Return [X, Y] of the center of cell containing provided text 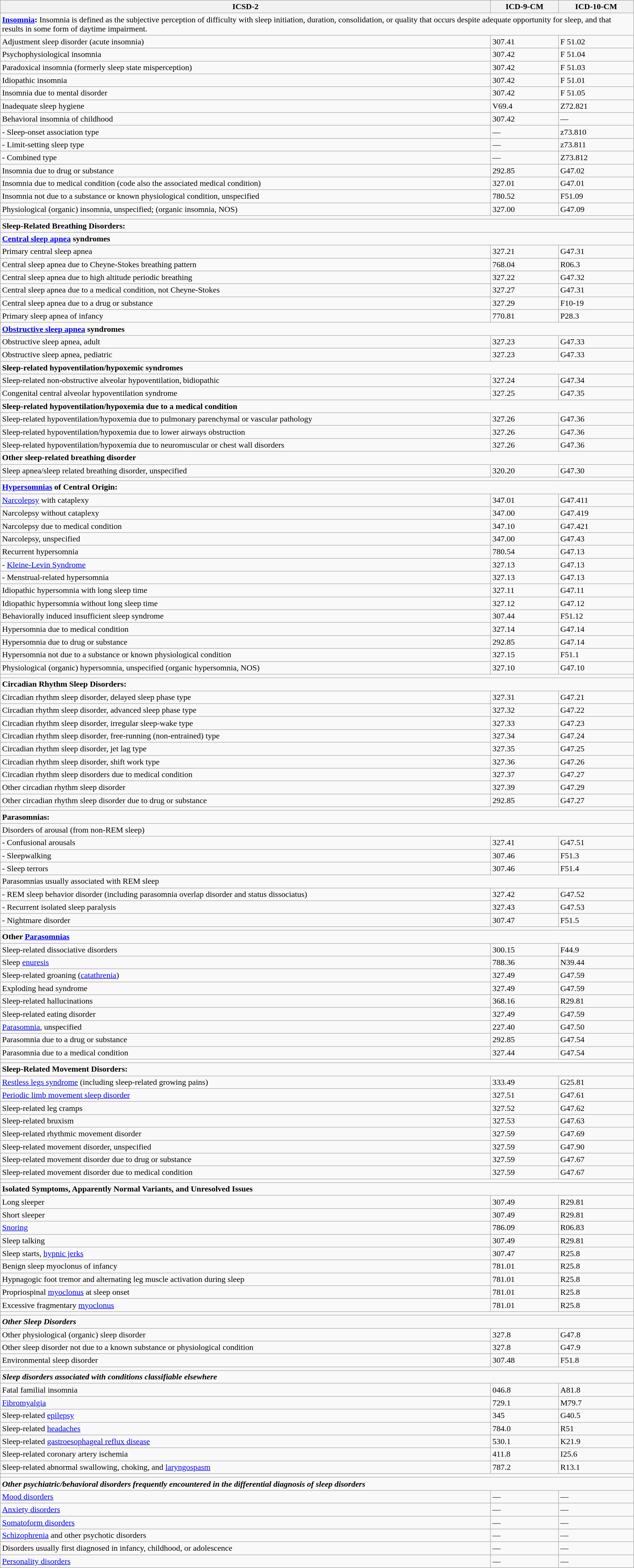
Idiopathic hypersomnia without long sleep time [246, 603]
Fibromyalgia [246, 1403]
327.21 [524, 252]
M79.7 [596, 1403]
Circadian rhythm sleep disorder, free-running (non-entrained) type [246, 736]
Hypersomnias of Central Origin: [317, 487]
307.44 [524, 616]
z73.811 [596, 145]
333.49 [524, 1082]
Insomnia due to drug or substance [246, 170]
G47.35 [596, 393]
R13.1 [596, 1467]
347.10 [524, 526]
327.34 [524, 736]
Insomnia due to medical condition (code also the associated medical condition) [246, 184]
Obstructive sleep apnea syndromes [317, 329]
Sleep-related movement disorder due to drug or substance [246, 1160]
Physiological (organic) insomnia, unspecified; (organic insomnia, NOS) [246, 209]
368.16 [524, 1001]
327.10 [524, 668]
Hypersomnia due to drug or substance [246, 642]
Periodic limb movement sleep disorder [246, 1095]
Circadian rhythm sleep disorder, irregular sleep-wake type [246, 723]
F51.8 [596, 1360]
Psychophysiological insomnia [246, 55]
Primary central sleep apnea [246, 252]
Obstructive sleep apnea, adult [246, 342]
Sleep-related epilepsy [246, 1416]
327.27 [524, 290]
327.33 [524, 723]
347.01 [524, 500]
Idiopathic hypersomnia with long sleep time [246, 590]
- Menstrual-related hypersomnia [246, 578]
N39.44 [596, 963]
327.35 [524, 749]
Personality disorders [246, 1561]
Sleep talking [246, 1241]
R06.83 [596, 1228]
Isolated Symptoms, Apparently Normal Variants, and Unresolved Issues [317, 1189]
Circadian Rhythm Sleep Disorders: [317, 684]
Snoring [246, 1228]
327.24 [524, 381]
Sleep-related dissociative disorders [246, 950]
Long sleeper [246, 1202]
Sleep-related hypoventilation/hypoxemia due to lower airways obstruction [246, 432]
Parasomnias: [317, 817]
G47.63 [596, 1121]
A81.8 [596, 1390]
Central sleep apnea due to Cheyne-Stokes breathing pattern [246, 264]
Parasomnia due to a drug or substance [246, 1040]
Propriospinal myoclonus at sleep onset [246, 1292]
I25.6 [596, 1454]
Other physiological (organic) sleep disorder [246, 1334]
Congenital central alveolar hypoventilation syndrome [246, 393]
784.0 [524, 1429]
327.44 [524, 1053]
Short sleeper [246, 1215]
Z72.821 [596, 106]
Sleep-related headaches [246, 1429]
G47.32 [596, 277]
F51.3 [596, 856]
- Kleine-Levin Syndrome [246, 564]
Idiopathic insomnia [246, 80]
Sleep-related hypoventilation/hypoxemia due to neuromuscular or chest wall disorders [246, 445]
Restless legs syndrome (including sleep-related growing pains) [246, 1082]
G47.34 [596, 381]
G47.8 [596, 1334]
327.52 [524, 1108]
Sleep-related hypoventilation/hypoxemic syndromes [317, 367]
Other Parasomnias [317, 937]
Sleep-related groaning (catathrenia) [246, 975]
Sleep-related hallucinations [246, 1001]
Excessive fragmentary myoclonus [246, 1305]
Sleep-Related Breathing Disorders: [317, 226]
780.54 [524, 552]
G40.5 [596, 1416]
- Nightmare disorder [246, 920]
Narcolepsy, unspecified [246, 539]
G47.12 [596, 603]
Other circadian rhythm sleep disorder due to drug or substance [246, 800]
ICD-9-CM [524, 7]
G47.24 [596, 736]
G47.61 [596, 1095]
307.41 [524, 42]
327.39 [524, 788]
046.8 [524, 1390]
Sleep-related bruxism [246, 1121]
G47.9 [596, 1348]
Sleep-related movement disorder due to medical condition [246, 1173]
Sleep-related movement disorder, unspecified [246, 1147]
Sleep-Related Movement Disorders: [317, 1069]
- Limit-setting sleep type [246, 145]
Paradoxical insomnia (formerly sleep state misperception) [246, 67]
R06.3 [596, 264]
327.22 [524, 277]
Sleep-related coronary artery ischemia [246, 1454]
770.81 [524, 316]
R51 [596, 1429]
F51.5 [596, 920]
Hypnagogic foot tremor and alternating leg muscle activation during sleep [246, 1279]
Environmental sleep disorder [246, 1360]
Recurrent hypersomnia [246, 552]
Narcolepsy without cataplexy [246, 513]
F 51.05 [596, 93]
G47.23 [596, 723]
327.42 [524, 894]
- Confusional arousals [246, 843]
- REM sleep behavior disorder (including parasomnia overlap disorder and status dissociatus) [246, 894]
Adjustment sleep disorder (acute insomnia) [246, 42]
G47.09 [596, 209]
G47.10 [596, 668]
K21.9 [596, 1441]
327.29 [524, 303]
327.25 [524, 393]
G47.29 [596, 788]
Fatal familial insomnia [246, 1390]
- Sleep-onset association type [246, 132]
Hypersomnia not due to a substance or known physiological condition [246, 655]
327.36 [524, 761]
327.00 [524, 209]
z73.810 [596, 132]
F 51.04 [596, 55]
327.43 [524, 907]
Parasomnias usually associated with REM sleep [317, 881]
Narcolepsy with cataplexy [246, 500]
Primary sleep apnea of infancy [246, 316]
Mood disorders [246, 1497]
Exploding head syndrome [246, 988]
411.8 [524, 1454]
F 51.02 [596, 42]
Hypersomnia due to medical condition [246, 629]
Parasomnia, unspecified [246, 1027]
Sleep-related gastroesophageal reflux disease [246, 1441]
Sleep-related hypoventilation/hypoxemia due to a medical condition [317, 406]
Physiological (organic) hypersomnia, unspecified (organic hypersomnia, NOS) [246, 668]
ICSD-2 [246, 7]
Sleep-related non-obstructive alveolar hypoventilation, bidiopathic [246, 381]
ICD-10-CM [596, 7]
Other circadian rhythm sleep disorder [246, 788]
Behavioral insomnia of childhood [246, 119]
G47.411 [596, 500]
F51.12 [596, 616]
Inadequate sleep hygiene [246, 106]
320.20 [524, 471]
F44.9 [596, 950]
729.1 [524, 1403]
327.53 [524, 1121]
G47.21 [596, 697]
G47.53 [596, 907]
G47.26 [596, 761]
- Combined type [246, 157]
G47.62 [596, 1108]
Disorders of arousal (from non-REM sleep) [317, 830]
G47.30 [596, 471]
Other Sleep Disorders [317, 1322]
Disorders usually first diagnosed in infancy, childhood, or adolescence [246, 1548]
Sleep-related hypoventilation/hypoxemia due to pulmonary parenchymal or vascular pathology [246, 419]
Benign sleep myoclonus of infancy [246, 1266]
Other psychiatric/behavioral disorders frequently encountered in the differential diagnosis of sleep disorders [317, 1484]
G47.50 [596, 1027]
Obstructive sleep apnea, pediatric [246, 355]
530.1 [524, 1441]
- Sleep terrors [246, 868]
Sleep-related abnormal swallowing, choking, and laryngospasm [246, 1467]
Sleep disorders associated with conditions classifiable elsewhere [317, 1377]
227.40 [524, 1027]
G25.81 [596, 1082]
Insomnia due to mental disorder [246, 93]
327.01 [524, 184]
Central sleep apnea due to a medical condition, not Cheyne-Stokes [246, 290]
327.51 [524, 1095]
F51.1 [596, 655]
F10-19 [596, 303]
Insomnia not due to a substance or known physiological condition, unspecified [246, 196]
F 51.03 [596, 67]
Sleep enuresis [246, 963]
Circadian rhythm sleep disorder, delayed sleep phase type [246, 697]
Anxiety disorders [246, 1509]
G47.22 [596, 710]
G47.01 [596, 184]
G47.11 [596, 590]
Circadian rhythm sleep disorder, advanced sleep phase type [246, 710]
Circadian rhythm sleep disorder, jet lag type [246, 749]
- Recurrent isolated sleep paralysis [246, 907]
F 51.01 [596, 80]
P28.3 [596, 316]
Somatoform disorders [246, 1523]
327.11 [524, 590]
Circadian rhythm sleep disorder, shift work type [246, 761]
327.15 [524, 655]
787.2 [524, 1467]
Z73.812 [596, 157]
327.37 [524, 775]
G47.02 [596, 170]
327.12 [524, 603]
Schizophrenia and other psychotic disorders [246, 1535]
G47.43 [596, 539]
768.04 [524, 264]
G47.90 [596, 1147]
G47.51 [596, 843]
G47.421 [596, 526]
Sleep starts, hypnic jerks [246, 1253]
Other sleep-related breathing disorder [317, 458]
G47.69 [596, 1134]
327.32 [524, 710]
788.36 [524, 963]
F51.09 [596, 196]
G47.419 [596, 513]
345 [524, 1416]
Sleep-related leg cramps [246, 1108]
F51.4 [596, 868]
Sleep apnea/sleep related breathing disorder, unspecified [246, 471]
Circadian rhythm sleep disorders due to medical condition [246, 775]
Central sleep apnea due to a drug or substance [246, 303]
- Sleepwalking [246, 856]
Central sleep apnea syndromes [317, 239]
786.09 [524, 1228]
300.15 [524, 950]
Sleep-related eating disorder [246, 1014]
Other sleep disorder not due to a known substance or physiological condition [246, 1348]
327.14 [524, 629]
Sleep-related rhythmic movement disorder [246, 1134]
Central sleep apnea due to high altitude periodic breathing [246, 277]
327.31 [524, 697]
327.41 [524, 843]
780.52 [524, 196]
Narcolepsy due to medical condition [246, 526]
G47.25 [596, 749]
G47.52 [596, 894]
307.48 [524, 1360]
V69.4 [524, 106]
Behaviorally induced insufficient sleep syndrome [246, 616]
Parasomnia due to a medical condition [246, 1053]
